Pinpoint the cell where the given text exists, returning its (x, y) midpoint coordinate. 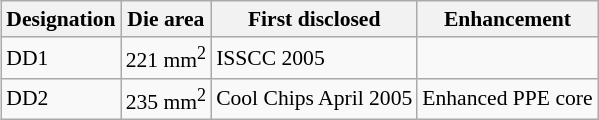
DD1 (60, 58)
Enhancement (507, 19)
221 mm2 (166, 58)
Designation (60, 19)
DD2 (60, 98)
235 mm2 (166, 98)
ISSCC 2005 (314, 58)
Enhanced PPE core (507, 98)
First disclosed (314, 19)
Die area (166, 19)
Cool Chips April 2005 (314, 98)
